Extract the [x, y] coordinate from the center of the cell holding the provided text.  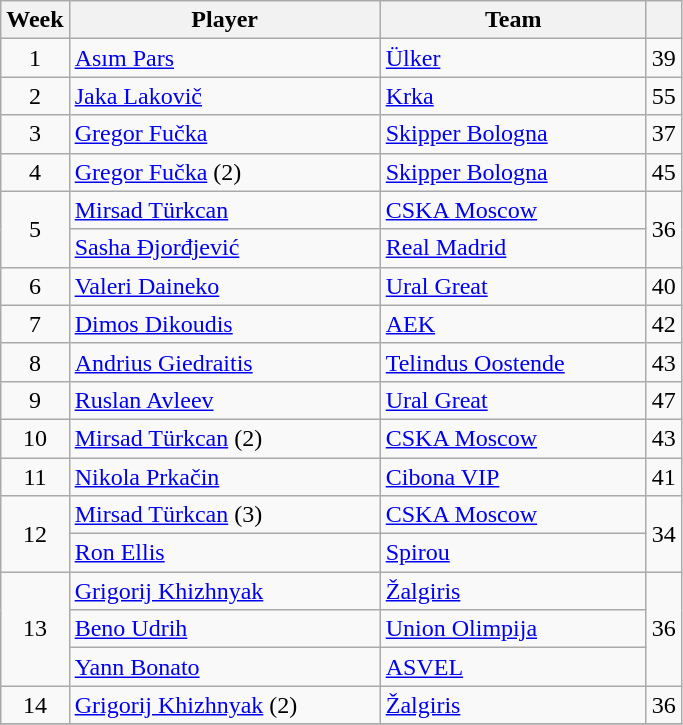
9 [35, 400]
Week [35, 20]
Ülker [513, 58]
5 [35, 229]
40 [664, 286]
Union Olimpija [513, 629]
41 [664, 477]
Krka [513, 96]
34 [664, 534]
AEK [513, 324]
37 [664, 134]
Beno Udrih [224, 629]
2 [35, 96]
12 [35, 534]
Grigorij Khizhnyak [224, 591]
Andrius Giedraitis [224, 362]
4 [35, 172]
10 [35, 438]
Mirsad Türkcan (3) [224, 515]
Ruslan Avleev [224, 400]
Nikola Prkačin [224, 477]
Real Madrid [513, 248]
47 [664, 400]
39 [664, 58]
Dimos Dikoudis [224, 324]
Asım Pars [224, 58]
Player [224, 20]
6 [35, 286]
Mirsad Türkcan (2) [224, 438]
Spirou [513, 553]
Cibona VIP [513, 477]
7 [35, 324]
Valeri Daineko [224, 286]
Mirsad Türkcan [224, 210]
13 [35, 629]
11 [35, 477]
14 [35, 705]
8 [35, 362]
Yann Bonato [224, 667]
Sasha Đjorđjević [224, 248]
3 [35, 134]
Team [513, 20]
1 [35, 58]
Jaka Lakovič [224, 96]
ASVEL [513, 667]
Ron Ellis [224, 553]
Grigorij Khizhnyak (2) [224, 705]
42 [664, 324]
Gregor Fučka (2) [224, 172]
Gregor Fučka [224, 134]
55 [664, 96]
45 [664, 172]
Telindus Oostende [513, 362]
